Locate the cell with the specified text and output its [X, Y] center coordinate. 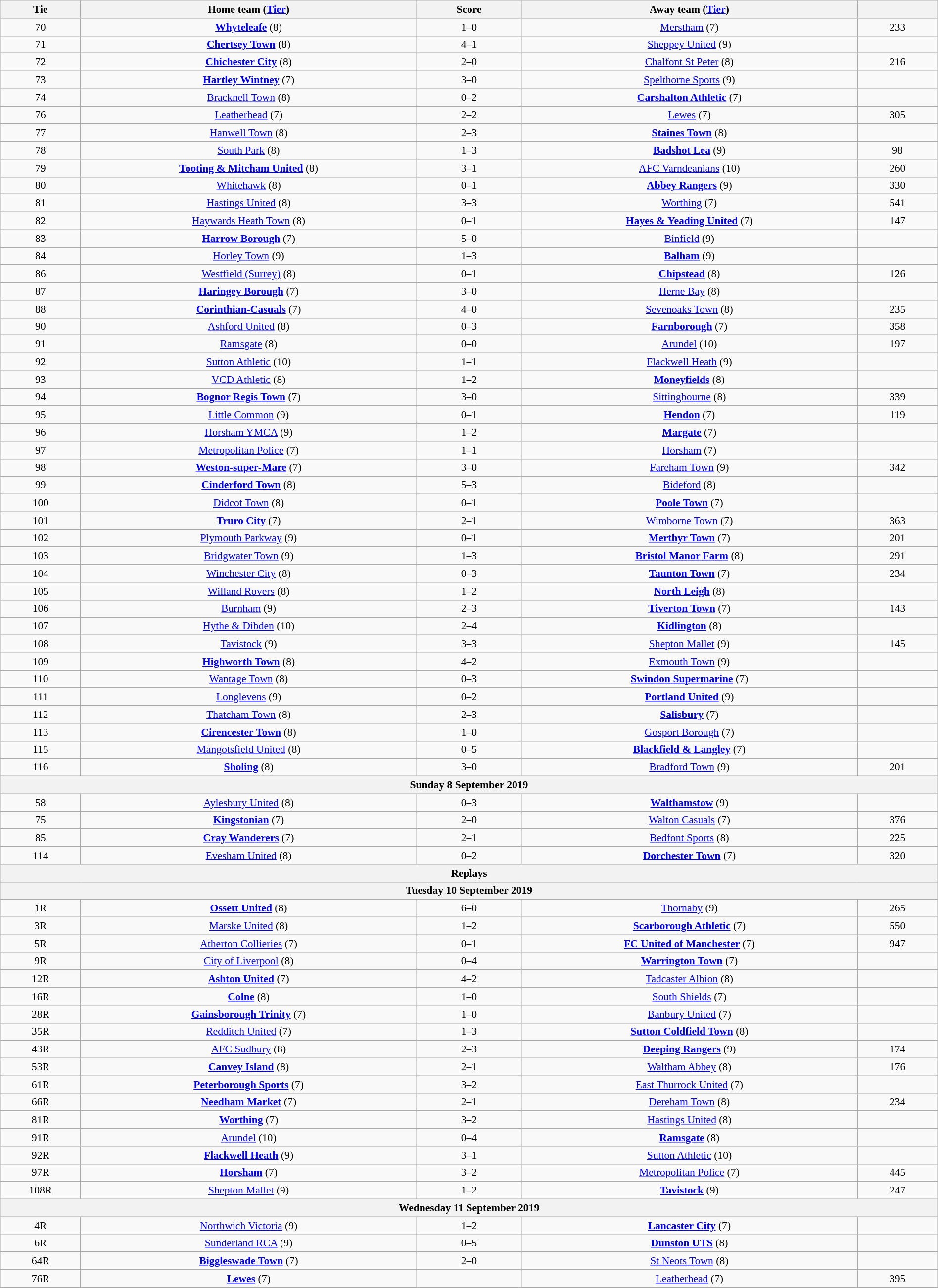
Scarborough Athletic (7) [690, 926]
947 [897, 944]
16R [41, 997]
73 [41, 80]
143 [897, 609]
Sunderland RCA (9) [248, 1243]
Bognor Regis Town (7) [248, 397]
Needham Market (7) [248, 1102]
2–2 [469, 115]
79 [41, 168]
Hartley Wintney (7) [248, 80]
Margate (7) [690, 432]
4–1 [469, 45]
Ashton United (7) [248, 979]
87 [41, 291]
Badshot Lea (9) [690, 150]
9R [41, 961]
Mangotsfield United (8) [248, 750]
Away team (Tier) [690, 9]
265 [897, 908]
71 [41, 45]
City of Liverpool (8) [248, 961]
Salisbury (7) [690, 715]
85 [41, 838]
Chichester City (8) [248, 62]
84 [41, 256]
Cinderford Town (8) [248, 485]
320 [897, 856]
5R [41, 944]
216 [897, 62]
247 [897, 1191]
Wednesday 11 September 2019 [469, 1208]
Sunday 8 September 2019 [469, 785]
Truro City (7) [248, 521]
Little Common (9) [248, 415]
Deeping Rangers (9) [690, 1049]
53R [41, 1067]
6R [41, 1243]
Wantage Town (8) [248, 679]
Redditch United (7) [248, 1032]
108 [41, 644]
78 [41, 150]
Atherton Collieries (7) [248, 944]
147 [897, 221]
395 [897, 1279]
342 [897, 468]
225 [897, 838]
291 [897, 556]
94 [41, 397]
Thatcham Town (8) [248, 715]
Whyteleafe (8) [248, 27]
Willand Rovers (8) [248, 591]
FC United of Manchester (7) [690, 944]
102 [41, 538]
Portland United (9) [690, 697]
363 [897, 521]
Fareham Town (9) [690, 468]
Bridgwater Town (9) [248, 556]
Balham (9) [690, 256]
110 [41, 679]
88 [41, 309]
Marske United (8) [248, 926]
Bedfont Sports (8) [690, 838]
197 [897, 344]
Hanwell Town (8) [248, 133]
Winchester City (8) [248, 573]
5–0 [469, 239]
Abbey Rangers (9) [690, 186]
114 [41, 856]
86 [41, 274]
Sheppey United (9) [690, 45]
0–0 [469, 344]
Exmouth Town (9) [690, 662]
AFC Varndeanians (10) [690, 168]
91 [41, 344]
Sittingbourne (8) [690, 397]
92R [41, 1155]
116 [41, 767]
76 [41, 115]
83 [41, 239]
Wimborne Town (7) [690, 521]
235 [897, 309]
81 [41, 203]
77 [41, 133]
Bracknell Town (8) [248, 97]
Gainsborough Trinity (7) [248, 1014]
Kingstonian (7) [248, 820]
28R [41, 1014]
376 [897, 820]
Merstham (7) [690, 27]
Walton Casuals (7) [690, 820]
76R [41, 1279]
Dunston UTS (8) [690, 1243]
4R [41, 1226]
Canvey Island (8) [248, 1067]
90 [41, 327]
92 [41, 362]
103 [41, 556]
101 [41, 521]
Staines Town (8) [690, 133]
Evesham United (8) [248, 856]
260 [897, 168]
Thornaby (9) [690, 908]
105 [41, 591]
61R [41, 1085]
Swindon Supermarine (7) [690, 679]
Dorchester Town (7) [690, 856]
Replays [469, 873]
Binfield (9) [690, 239]
80 [41, 186]
Ossett United (8) [248, 908]
Hythe & Dibden (10) [248, 626]
Ashford United (8) [248, 327]
East Thurrock United (7) [690, 1085]
Hayes & Yeading United (7) [690, 221]
St Neots Town (8) [690, 1261]
1R [41, 908]
97R [41, 1173]
Kidlington (8) [690, 626]
Spelthorne Sports (9) [690, 80]
Sutton Coldfield Town (8) [690, 1032]
Sevenoaks Town (8) [690, 309]
Tadcaster Albion (8) [690, 979]
66R [41, 1102]
3R [41, 926]
Corinthian-Casuals (7) [248, 309]
58 [41, 803]
72 [41, 62]
Warrington Town (7) [690, 961]
96 [41, 432]
South Park (8) [248, 150]
North Leigh (8) [690, 591]
12R [41, 979]
Gosport Borough (7) [690, 732]
Dereham Town (8) [690, 1102]
113 [41, 732]
174 [897, 1049]
126 [897, 274]
5–3 [469, 485]
4–0 [469, 309]
445 [897, 1173]
6–0 [469, 908]
233 [897, 27]
Sholing (8) [248, 767]
Westfield (Surrey) (8) [248, 274]
106 [41, 609]
Score [469, 9]
VCD Athletic (8) [248, 380]
Peterborough Sports (7) [248, 1085]
93 [41, 380]
Northwich Victoria (9) [248, 1226]
550 [897, 926]
75 [41, 820]
Tie [41, 9]
Taunton Town (7) [690, 573]
Chalfont St Peter (8) [690, 62]
Hendon (7) [690, 415]
Tuesday 10 September 2019 [469, 891]
Moneyfields (8) [690, 380]
Tiverton Town (7) [690, 609]
Didcot Town (8) [248, 503]
330 [897, 186]
305 [897, 115]
176 [897, 1067]
Herne Bay (8) [690, 291]
AFC Sudbury (8) [248, 1049]
100 [41, 503]
Burnham (9) [248, 609]
Bristol Manor Farm (8) [690, 556]
Haringey Borough (7) [248, 291]
South Shields (7) [690, 997]
Cirencester Town (8) [248, 732]
Weston-super-Mare (7) [248, 468]
Home team (Tier) [248, 9]
91R [41, 1138]
99 [41, 485]
108R [41, 1191]
Highworth Town (8) [248, 662]
104 [41, 573]
Chertsey Town (8) [248, 45]
82 [41, 221]
Lancaster City (7) [690, 1226]
Horley Town (9) [248, 256]
115 [41, 750]
43R [41, 1049]
81R [41, 1120]
Blackfield & Langley (7) [690, 750]
70 [41, 27]
Aylesbury United (8) [248, 803]
Horsham YMCA (9) [248, 432]
97 [41, 450]
35R [41, 1032]
Haywards Heath Town (8) [248, 221]
Whitehawk (8) [248, 186]
541 [897, 203]
112 [41, 715]
64R [41, 1261]
145 [897, 644]
111 [41, 697]
Bideford (8) [690, 485]
Banbury United (7) [690, 1014]
Longlevens (9) [248, 697]
Harrow Borough (7) [248, 239]
Plymouth Parkway (9) [248, 538]
Walthamstow (9) [690, 803]
Colne (8) [248, 997]
Cray Wanderers (7) [248, 838]
Tooting & Mitcham United (8) [248, 168]
Merthyr Town (7) [690, 538]
358 [897, 327]
119 [897, 415]
107 [41, 626]
Bradford Town (9) [690, 767]
74 [41, 97]
Chipstead (8) [690, 274]
Poole Town (7) [690, 503]
109 [41, 662]
Farnborough (7) [690, 327]
Biggleswade Town (7) [248, 1261]
Waltham Abbey (8) [690, 1067]
95 [41, 415]
339 [897, 397]
2–4 [469, 626]
Carshalton Athletic (7) [690, 97]
